For the text-containing cell, return its midpoint in (X, Y) coordinate format. 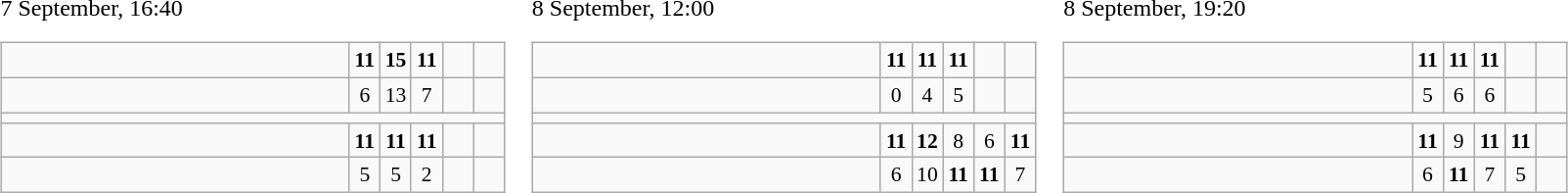
4 (927, 95)
8 (959, 140)
10 (927, 175)
12 (927, 140)
2 (426, 175)
15 (396, 61)
13 (396, 95)
9 (1458, 140)
0 (896, 95)
